Detect which cell encompasses the target text, then output its (X, Y) center coordinate. 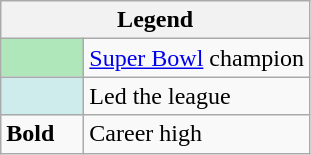
Super Bowl champion (197, 58)
Bold (42, 134)
Legend (156, 20)
Led the league (197, 96)
Career high (197, 134)
